From the cell containing the given text, extract its center point as (x, y) coordinate. 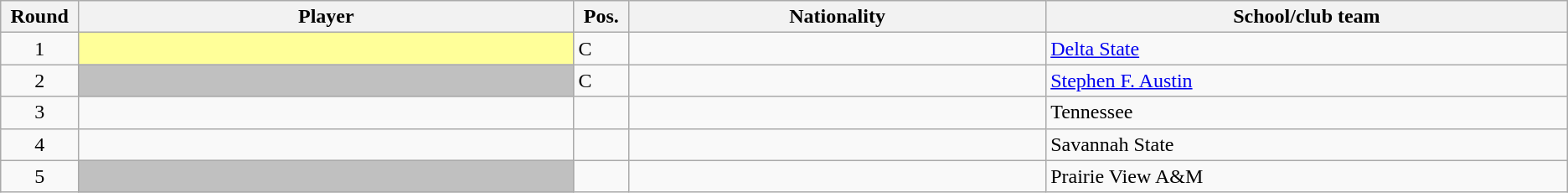
Round (40, 17)
Player (327, 17)
Stephen F. Austin (1307, 81)
School/club team (1307, 17)
1 (40, 49)
Delta State (1307, 49)
Pos. (601, 17)
Prairie View A&M (1307, 176)
2 (40, 81)
4 (40, 144)
Savannah State (1307, 144)
3 (40, 112)
5 (40, 176)
Tennessee (1307, 112)
Nationality (838, 17)
